For the text-containing cell, return its midpoint in (x, y) coordinate format. 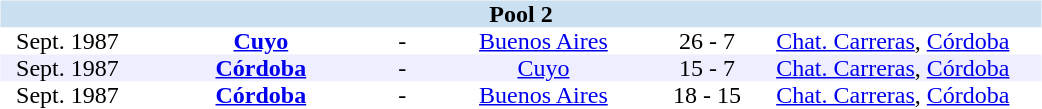
26 - 7 (707, 42)
18 - 15 (707, 96)
Pool 2 (520, 14)
15 - 7 (707, 68)
